Determine the (X, Y) coordinate at the center of the cell enclosing the given text.  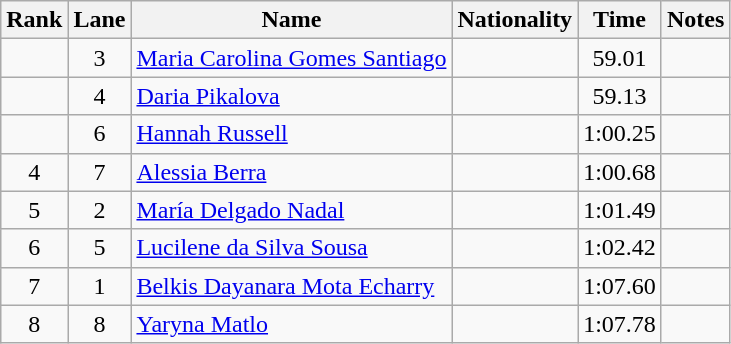
59.01 (620, 58)
Maria Carolina Gomes Santiago (292, 58)
Belkis Dayanara Mota Echarry (292, 286)
Rank (34, 20)
Daria Pikalova (292, 96)
Notes (695, 20)
3 (100, 58)
1:07.60 (620, 286)
Time (620, 20)
1 (100, 286)
2 (100, 210)
Lane (100, 20)
1:02.42 (620, 248)
Hannah Russell (292, 134)
1:07.78 (620, 324)
Name (292, 20)
1:00.25 (620, 134)
Alessia Berra (292, 172)
1:00.68 (620, 172)
Nationality (515, 20)
María Delgado Nadal (292, 210)
1:01.49 (620, 210)
Yaryna Matlo (292, 324)
Lucilene da Silva Sousa (292, 248)
59.13 (620, 96)
